Output the [x, y] coordinate of the center of the cell containing the given text.  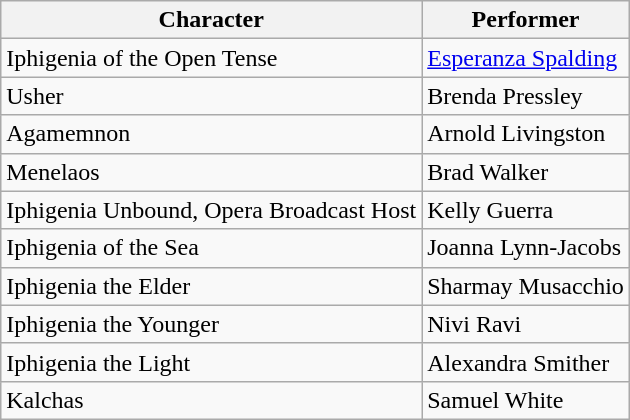
Brad Walker [526, 172]
Iphigenia of the Sea [212, 248]
Character [212, 20]
Arnold Livingston [526, 134]
Nivi Ravi [526, 324]
Kelly Guerra [526, 210]
Kalchas [212, 400]
Performer [526, 20]
Brenda Pressley [526, 96]
Samuel White [526, 400]
Menelaos [212, 172]
Iphigenia of the Open Tense [212, 58]
Joanna Lynn-Jacobs [526, 248]
Esperanza Spalding [526, 58]
Alexandra Smither [526, 362]
Usher [212, 96]
Iphigenia the Light [212, 362]
Sharmay Musacchio [526, 286]
Iphigenia the Elder [212, 286]
Iphigenia the Younger [212, 324]
Iphigenia Unbound, Opera Broadcast Host [212, 210]
Agamemnon [212, 134]
